From the cell containing the given text, extract its center point as (x, y) coordinate. 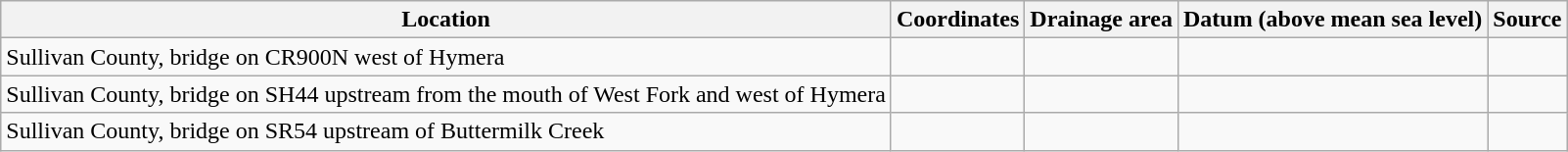
Datum (above mean sea level) (1332, 20)
Sullivan County, bridge on CR900N west of Hymera (446, 57)
Coordinates (957, 20)
Drainage area (1102, 20)
Sullivan County, bridge on SH44 upstream from the mouth of West Fork and west of Hymera (446, 94)
Sullivan County, bridge on SR54 upstream of Buttermilk Creek (446, 131)
Source (1527, 20)
Location (446, 20)
